Provide the [x, y] coordinate of the cell's center where the given text is located.  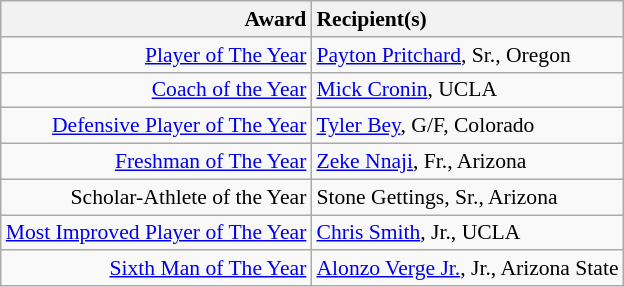
Mick Cronin, UCLA [467, 90]
Payton Pritchard, Sr., Oregon [467, 55]
Zeke Nnaji, Fr., Arizona [467, 162]
Coach of the Year [156, 90]
Defensive Player of The Year [156, 126]
Freshman of The Year [156, 162]
Stone Gettings, Sr., Arizona [467, 197]
Sixth Man of The Year [156, 269]
Recipient(s) [467, 19]
Scholar-Athlete of the Year [156, 197]
Most Improved Player of The Year [156, 233]
Alonzo Verge Jr., Jr., Arizona State [467, 269]
Player of The Year [156, 55]
Chris Smith, Jr., UCLA [467, 233]
Tyler Bey, G/F, Colorado [467, 126]
Award [156, 19]
